Extract the (X, Y) coordinate from the center of the cell holding the provided text.  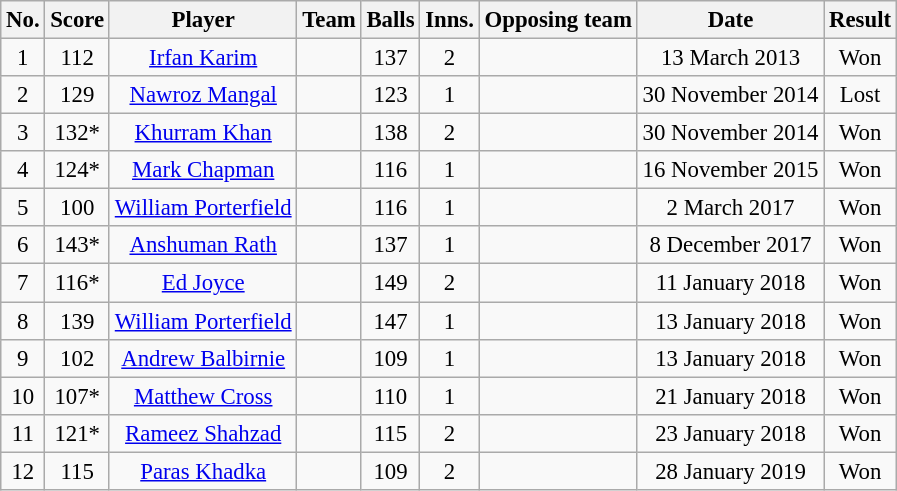
112 (78, 58)
Player (202, 20)
139 (78, 321)
Irfan Karim (202, 58)
Rameez Shahzad (202, 433)
6 (23, 245)
129 (78, 95)
Anshuman Rath (202, 245)
116* (78, 283)
4 (23, 170)
Nawroz Mangal (202, 95)
No. (23, 20)
23 January 2018 (730, 433)
Score (78, 20)
9 (23, 358)
Team (329, 20)
11 January 2018 (730, 283)
21 January 2018 (730, 396)
5 (23, 208)
147 (390, 321)
Matthew Cross (202, 396)
13 March 2013 (730, 58)
16 November 2015 (730, 170)
7 (23, 283)
2 March 2017 (730, 208)
124* (78, 170)
Inns. (450, 20)
Opposing team (558, 20)
Date (730, 20)
11 (23, 433)
Paras Khadka (202, 471)
100 (78, 208)
107* (78, 396)
143* (78, 245)
Ed Joyce (202, 283)
138 (390, 133)
149 (390, 283)
8 December 2017 (730, 245)
Mark Chapman (202, 170)
10 (23, 396)
8 (23, 321)
121* (78, 433)
Balls (390, 20)
Andrew Balbirnie (202, 358)
Lost (860, 95)
Result (860, 20)
3 (23, 133)
102 (78, 358)
110 (390, 396)
123 (390, 95)
12 (23, 471)
28 January 2019 (730, 471)
132* (78, 133)
Khurram Khan (202, 133)
